Return [x, y] of the center of cell containing provided text 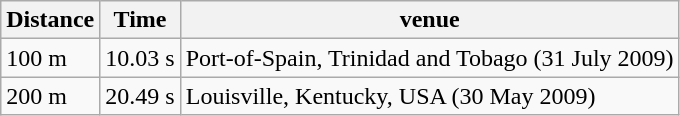
Distance [50, 20]
100 m [50, 58]
Port-of-Spain, Trinidad and Tobago (31 July 2009) [430, 58]
20.49 s [140, 96]
10.03 s [140, 58]
Louisville, Kentucky, USA (30 May 2009) [430, 96]
200 m [50, 96]
Time [140, 20]
venue [430, 20]
